Output the (X, Y) coordinate of the center of the cell containing the given text.  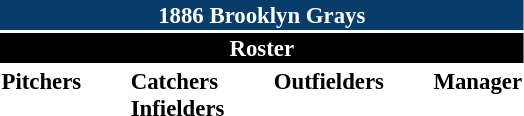
Roster (262, 48)
1886 Brooklyn Grays (262, 15)
